Scan for the cell matching the given text and deliver its (x, y) coordinate at center. 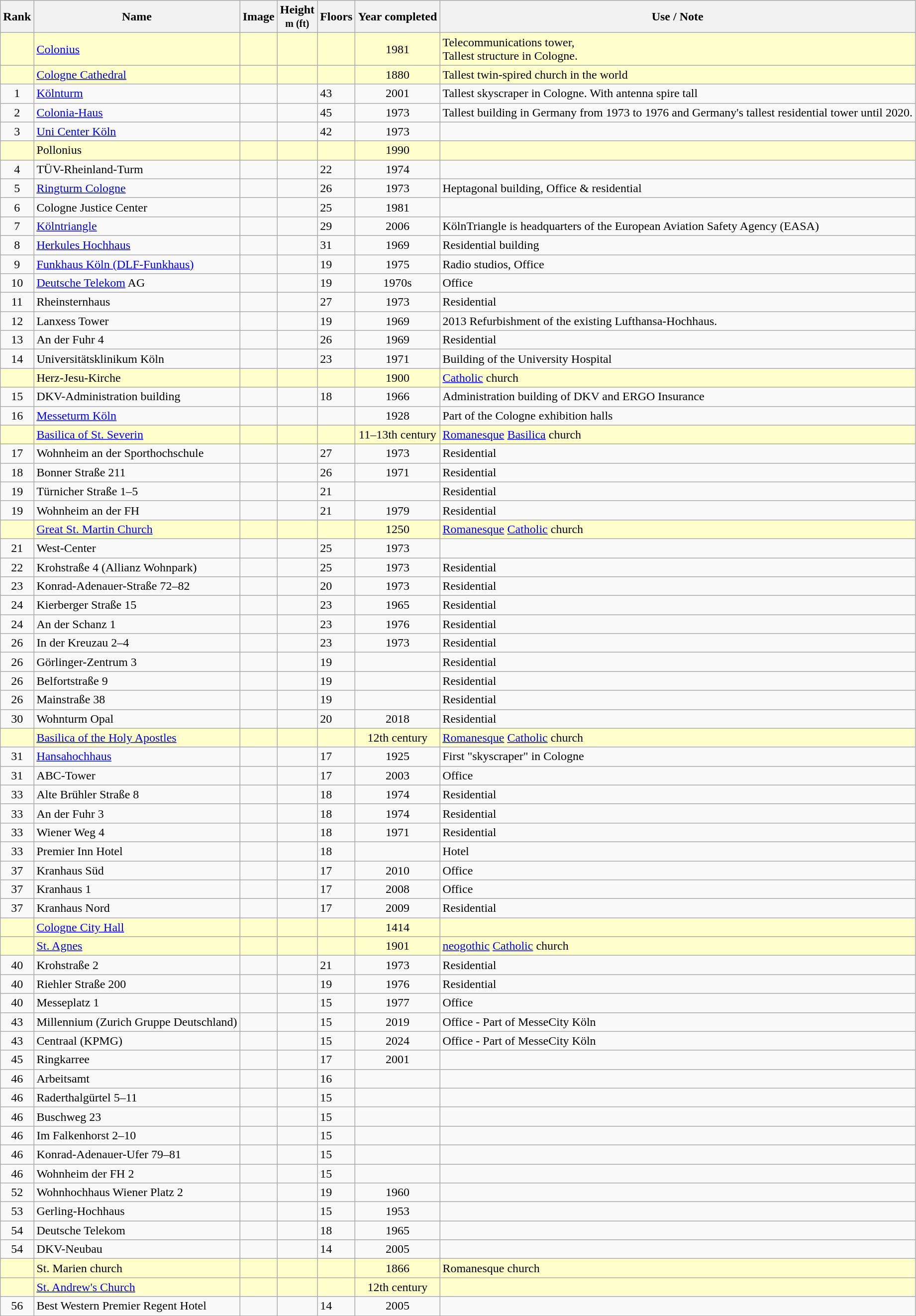
neogothic Catholic church (678, 946)
10 (17, 283)
Wohnheim an der FH (137, 510)
Heptagonal building, Office & residential (678, 188)
Basilica of the Holy Apostles (137, 738)
Kranhaus 1 (137, 889)
Im Falkenhorst 2–10 (137, 1135)
2008 (398, 889)
Kranhaus Süd (137, 871)
Centraal (KPMG) (137, 1041)
13 (17, 340)
Lanxess Tower (137, 321)
9 (17, 264)
Name (137, 17)
Messeturm Köln (137, 416)
1414 (398, 927)
2019 (398, 1022)
First "skyscraper" in Cologne (678, 757)
Romanesque church (678, 1268)
8 (17, 245)
An der Schanz 1 (137, 624)
Cologne Justice Center (137, 207)
2010 (398, 871)
Building of the University Hospital (678, 359)
Romanesque Basilica church (678, 435)
Buschweg 23 (137, 1116)
Colonius (137, 49)
29 (336, 226)
Colonia-Haus (137, 112)
Kölntriangle (137, 226)
1960 (398, 1193)
Year completed (398, 17)
St. Marien church (137, 1268)
Herz-Jesu-Kirche (137, 378)
2009 (398, 908)
1970s (398, 283)
Part of the Cologne exhibition halls (678, 416)
An der Fuhr 3 (137, 813)
Cologne City Hall (137, 927)
11 (17, 302)
Millennium (Zurich Gruppe Deutschland) (137, 1022)
42 (336, 131)
1975 (398, 264)
Krohstraße 4 (Allianz Wohnpark) (137, 567)
Wiener Weg 4 (137, 832)
Deutsche Telekom AG (137, 283)
Türnicher Straße 1–5 (137, 491)
1925 (398, 757)
Funkhaus Köln (DLF-Funkhaus) (137, 264)
56 (17, 1306)
DKV-Administration building (137, 397)
2024 (398, 1041)
Raderthalgürtel 5–11 (137, 1097)
Konrad-Adenauer-Straße 72–82 (137, 586)
Catholic church (678, 378)
4 (17, 169)
1900 (398, 378)
ABC-Tower (137, 775)
Rank (17, 17)
Mainstraße 38 (137, 700)
Tallest building in Germany from 1973 to 1976 and Germany's tallest residential tower until 2020. (678, 112)
1979 (398, 510)
St. Agnes (137, 946)
Universitätsklinikum Köln (137, 359)
An der Fuhr 4 (137, 340)
7 (17, 226)
Belfortstraße 9 (137, 681)
Radio studios, Office (678, 264)
6 (17, 207)
1990 (398, 150)
West-Center (137, 548)
Arbeitsamt (137, 1079)
1250 (398, 529)
30 (17, 719)
Best Western Premier Regent Hotel (137, 1306)
Messeplatz 1 (137, 1003)
Basilica of St. Severin (137, 435)
2 (17, 112)
Deutsche Telekom (137, 1230)
Tallest twin-spired church in the world (678, 75)
TÜV-Rheinland-Turm (137, 169)
11–13th century (398, 435)
DKV-Neubau (137, 1249)
1866 (398, 1268)
2006 (398, 226)
12 (17, 321)
Herkules Hochhaus (137, 245)
Image (259, 17)
1977 (398, 1003)
Riehler Straße 200 (137, 984)
Telecommunications tower, Tallest structure in Cologne. (678, 49)
Ringturm Cologne (137, 188)
KölnTriangle is headquarters of the European Aviation Safety Agency (EASA) (678, 226)
Uni Center Köln (137, 131)
Krohstraße 2 (137, 965)
2003 (398, 775)
Premier Inn Hotel (137, 851)
In der Kreuzau 2–4 (137, 643)
1953 (398, 1211)
1 (17, 94)
Residential building (678, 245)
Wohnheim an der Sporthochschule (137, 453)
Konrad-Adenauer-Ufer 79–81 (137, 1154)
Tallest skyscraper in Cologne. With antenna spire tall (678, 94)
Rheinsternhaus (137, 302)
2018 (398, 719)
Floors (336, 17)
Bonner Straße 211 (137, 472)
Görlinger-Zentrum 3 (137, 662)
Administration building of DKV and ERGO Insurance (678, 397)
Cologne Cathedral (137, 75)
Wohnheim der FH 2 (137, 1173)
5 (17, 188)
1880 (398, 75)
Pollonius (137, 150)
1901 (398, 946)
Use / Note (678, 17)
Great St. Martin Church (137, 529)
Hotel (678, 851)
Wohnturm Opal (137, 719)
52 (17, 1193)
1966 (398, 397)
Kierberger Straße 15 (137, 605)
Wohnhochhaus Wiener Platz 2 (137, 1193)
Kranhaus Nord (137, 908)
2013 Refurbishment of the existing Lufthansa-Hochhaus. (678, 321)
St. Andrew's Church (137, 1287)
Ringkarree (137, 1060)
Alte Brühler Straße 8 (137, 794)
Gerling-Hochhaus (137, 1211)
1928 (398, 416)
3 (17, 131)
Kölnturm (137, 94)
Hansahochhaus (137, 757)
53 (17, 1211)
Heightm (ft) (297, 17)
